For the text-containing cell, return its midpoint in (X, Y) coordinate format. 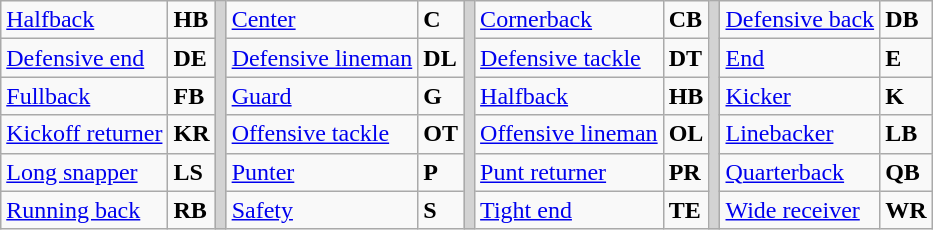
P (441, 172)
CB (686, 20)
WR (906, 210)
DB (906, 20)
LS (192, 172)
DE (192, 58)
Running back (84, 210)
Linebacker (800, 134)
RB (192, 210)
Long snapper (84, 172)
FB (192, 96)
Punt returner (570, 172)
Defensive back (800, 20)
DT (686, 58)
K (906, 96)
Kicker (800, 96)
Tight end (570, 210)
Fullback (84, 96)
LB (906, 134)
Offensive lineman (570, 134)
End (800, 58)
Defensive end (84, 58)
Offensive tackle (322, 134)
Wide receiver (800, 210)
DL (441, 58)
E (906, 58)
OL (686, 134)
Punter (322, 172)
C (441, 20)
KR (192, 134)
Defensive lineman (322, 58)
QB (906, 172)
OT (441, 134)
S (441, 210)
PR (686, 172)
Kickoff returner (84, 134)
Quarterback (800, 172)
Guard (322, 96)
TE (686, 210)
Safety (322, 210)
Center (322, 20)
Cornerback (570, 20)
G (441, 96)
Defensive tackle (570, 58)
